Extract the [x, y] coordinate from the center of the cell holding the provided text.  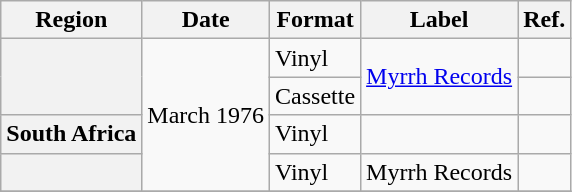
Ref. [544, 20]
March 1976 [206, 115]
Cassette [316, 96]
South Africa [72, 134]
Region [72, 20]
Label [440, 20]
Format [316, 20]
Date [206, 20]
